For the text-containing cell, return its midpoint in (x, y) coordinate format. 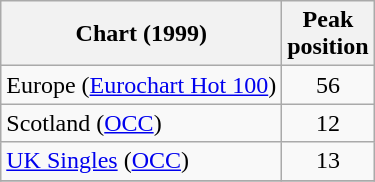
Peakposition (328, 34)
12 (328, 123)
Chart (1999) (142, 34)
Europe (Eurochart Hot 100) (142, 85)
Scotland (OCC) (142, 123)
13 (328, 161)
56 (328, 85)
UK Singles (OCC) (142, 161)
